For the text-containing cell, return its midpoint in (x, y) coordinate format. 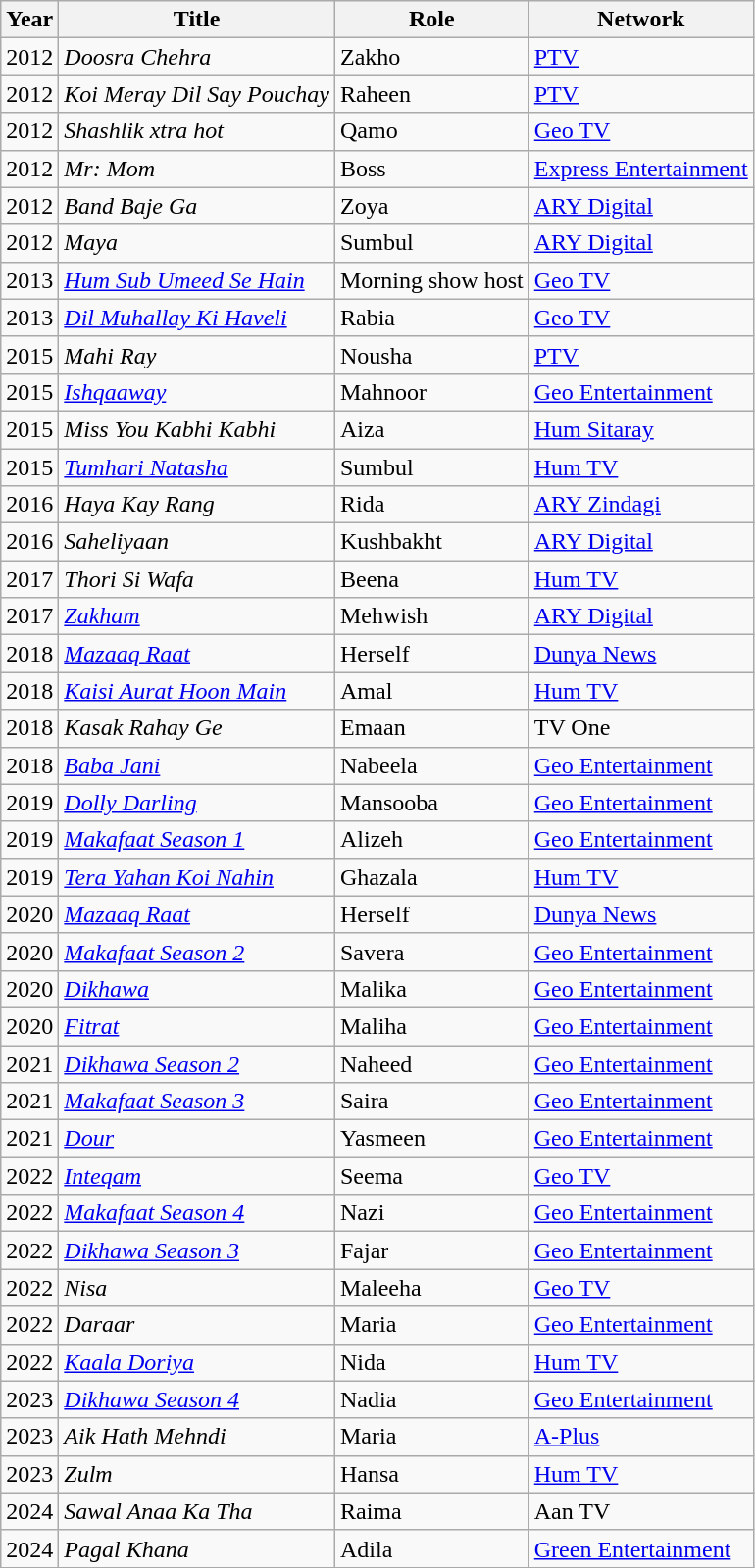
Koi Meray Dil Say Pouchay (197, 94)
Sawal Anaa Ka Tha (197, 1511)
Role (431, 20)
TV One (641, 728)
Beena (431, 579)
Raheen (431, 94)
Makafaat Season 4 (197, 1213)
Mahi Ray (197, 355)
Ghazala (431, 877)
Emaan (431, 728)
Rida (431, 505)
Amal (431, 691)
Hansa (431, 1474)
Adila (431, 1548)
Nousha (431, 355)
Raima (431, 1511)
Morning show host (431, 280)
Dikhawa (197, 989)
Yasmeen (431, 1139)
Hum Sub Umeed Se Hain (197, 280)
Savera (431, 952)
Tumhari Natasha (197, 467)
Dil Muhallay Ki Haveli (197, 318)
Malika (431, 989)
Network (641, 20)
Seema (431, 1176)
Mansooba (431, 803)
Aik Hath Mehndi (197, 1437)
Nadia (431, 1399)
Title (197, 20)
Hum Sitaray (641, 429)
Nabeela (431, 765)
Nisa (197, 1288)
Maliha (431, 1026)
Maleeha (431, 1288)
Green Entertainment (641, 1548)
Aan TV (641, 1511)
Dikhawa Season 4 (197, 1399)
Baba Jani (197, 765)
Qamo (431, 131)
Pagal Khana (197, 1548)
Year (29, 20)
Nazi (431, 1213)
Zakho (431, 57)
Maya (197, 243)
Rabia (431, 318)
Kasak Rahay Ge (197, 728)
Miss You Kabhi Kabhi (197, 429)
Dour (197, 1139)
Zoya (431, 206)
Naheed (431, 1063)
Makafaat Season 1 (197, 840)
Makafaat Season 3 (197, 1102)
Boss (431, 169)
ARY Zindagi (641, 505)
Mehwish (431, 616)
Nida (431, 1362)
Saira (431, 1102)
Kushbakht (431, 542)
Makafaat Season 2 (197, 952)
Dikhawa Season 3 (197, 1250)
Fajar (431, 1250)
Kaala Doriya (197, 1362)
Band Baje Ga (197, 206)
Tera Yahan Koi Nahin (197, 877)
Saheliyaan (197, 542)
Kaisi Aurat Hoon Main (197, 691)
Ishqaaway (197, 392)
Dolly Darling (197, 803)
Haya Kay Rang (197, 505)
Shashlik xtra hot (197, 131)
Mahnoor (431, 392)
Alizeh (431, 840)
Thori Si Wafa (197, 579)
Doosra Chehra (197, 57)
Aiza (431, 429)
Express Entertainment (641, 169)
Daraar (197, 1325)
Inteqam (197, 1176)
Zulm (197, 1474)
Mr: Mom (197, 169)
A-Plus (641, 1437)
Fitrat (197, 1026)
Dikhawa Season 2 (197, 1063)
Zakham (197, 616)
